Determine the (X, Y) coordinate at the center of the cell enclosing the given text.  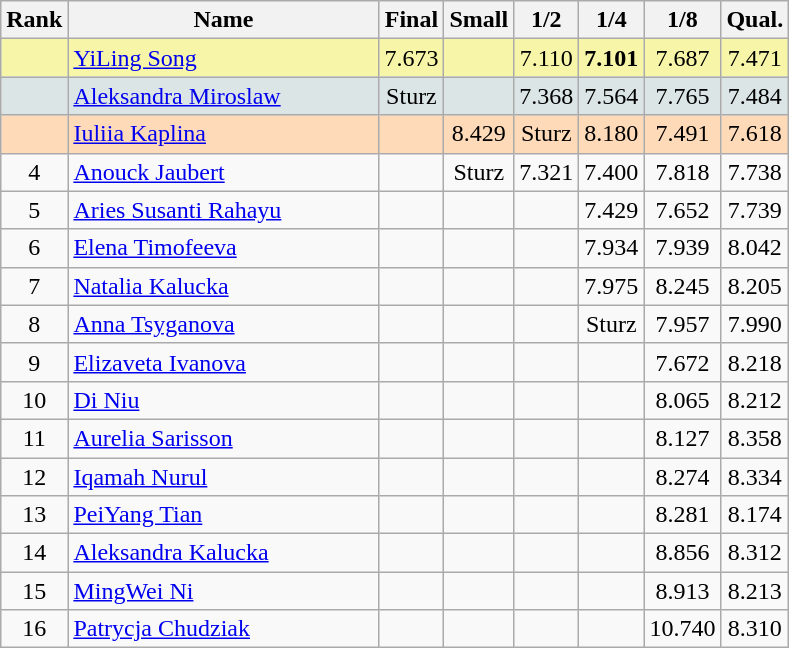
14 (34, 553)
7.934 (612, 248)
8.856 (682, 553)
Anna Tsyganova (224, 324)
Patrycja Chudziak (224, 629)
7.672 (682, 362)
8.213 (755, 591)
10 (34, 400)
Name (224, 20)
1/8 (682, 20)
9 (34, 362)
7.491 (682, 134)
Iuliia Kaplina (224, 134)
7.368 (546, 96)
8.180 (612, 134)
8.212 (755, 400)
7.484 (755, 96)
Natalia Kalucka (224, 286)
8.358 (755, 438)
YiLing Song (224, 58)
7.110 (546, 58)
7.564 (612, 96)
6 (34, 248)
7.738 (755, 172)
8.429 (479, 134)
8.205 (755, 286)
Di Niu (224, 400)
Final (412, 20)
Small (479, 20)
7.765 (682, 96)
8.042 (755, 248)
Aleksandra Miroslaw (224, 96)
8.913 (682, 591)
7.429 (612, 210)
16 (34, 629)
Aurelia Sarisson (224, 438)
13 (34, 515)
7.400 (612, 172)
8 (34, 324)
8.127 (682, 438)
12 (34, 477)
Qual. (755, 20)
PeiYang Tian (224, 515)
7.618 (755, 134)
7.739 (755, 210)
10.740 (682, 629)
1/2 (546, 20)
8.274 (682, 477)
7.957 (682, 324)
7.939 (682, 248)
4 (34, 172)
8.281 (682, 515)
7.818 (682, 172)
11 (34, 438)
5 (34, 210)
1/4 (612, 20)
Aries Susanti Rahayu (224, 210)
7.471 (755, 58)
8.310 (755, 629)
7.101 (612, 58)
7.673 (412, 58)
MingWei Ni (224, 591)
Iqamah Nurul (224, 477)
8.218 (755, 362)
8.334 (755, 477)
Elena Timofeeva (224, 248)
7 (34, 286)
Elizaveta Ivanova (224, 362)
7.687 (682, 58)
7.652 (682, 210)
8.065 (682, 400)
7.975 (612, 286)
8.174 (755, 515)
Anouck Jaubert (224, 172)
8.245 (682, 286)
Rank (34, 20)
7.321 (546, 172)
8.312 (755, 553)
7.990 (755, 324)
Aleksandra Kalucka (224, 553)
15 (34, 591)
